Scan for the cell matching the given text and deliver its (x, y) coordinate at center. 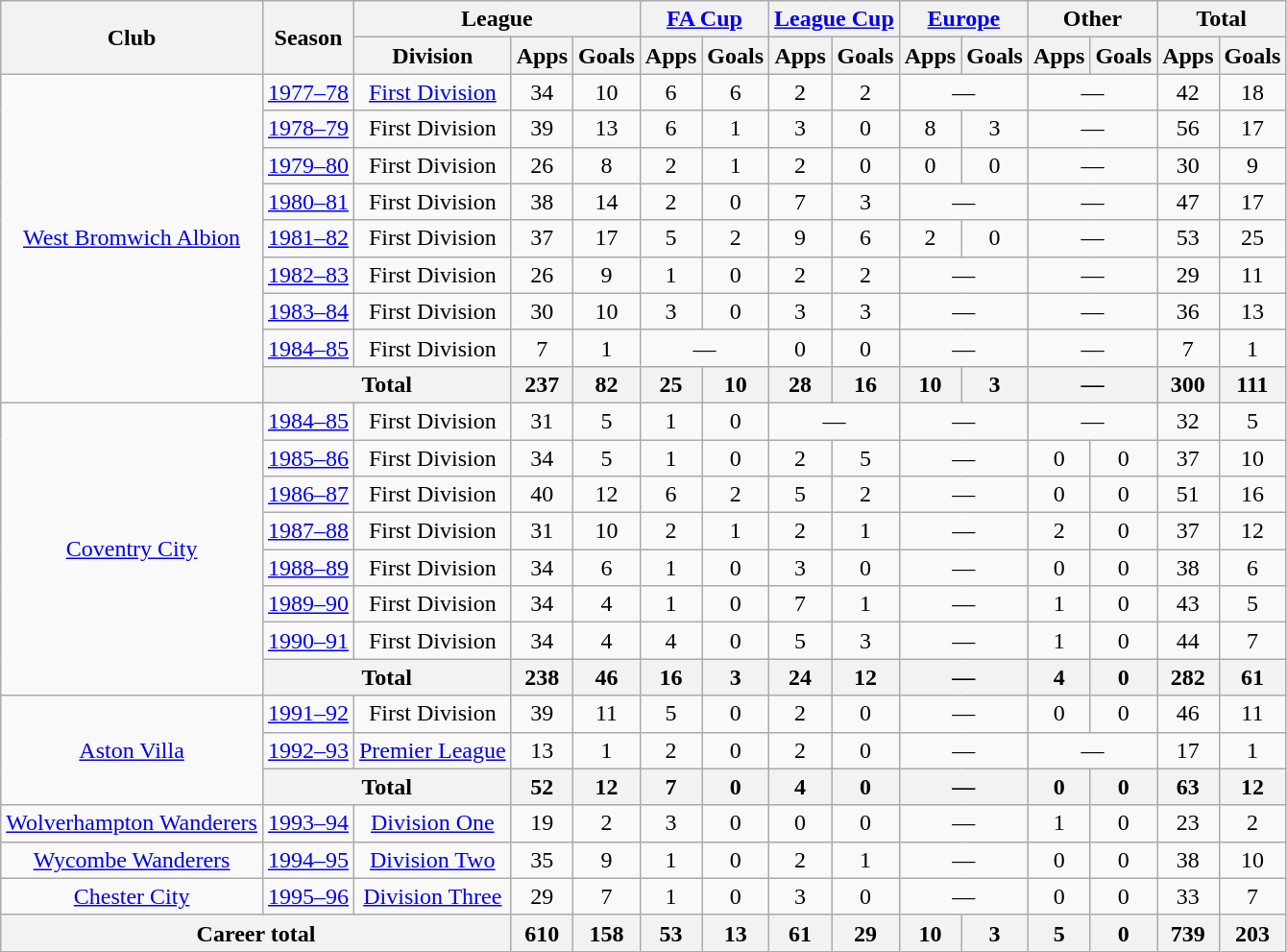
28 (801, 384)
42 (1188, 92)
610 (542, 933)
Other (1092, 19)
Division Two (432, 860)
1983–84 (307, 311)
Club (133, 37)
Aston Villa (133, 750)
43 (1188, 604)
51 (1188, 495)
24 (801, 677)
Chester City (133, 896)
1993–94 (307, 823)
1979–80 (307, 165)
1977–78 (307, 92)
1978–79 (307, 129)
158 (607, 933)
1982–83 (307, 275)
West Bromwich Albion (133, 238)
47 (1188, 202)
FA Cup (704, 19)
1985–86 (307, 458)
Division One (432, 823)
1980–81 (307, 202)
63 (1188, 787)
1989–90 (307, 604)
52 (542, 787)
League (497, 19)
44 (1188, 641)
1981–82 (307, 238)
36 (1188, 311)
739 (1188, 933)
Season (307, 37)
23 (1188, 823)
111 (1252, 384)
35 (542, 860)
282 (1188, 677)
14 (607, 202)
33 (1188, 896)
Division (432, 56)
40 (542, 495)
Wolverhampton Wanderers (133, 823)
Career total (255, 933)
1992–93 (307, 750)
1991–92 (307, 714)
1987–88 (307, 531)
Wycombe Wanderers (133, 860)
Division Three (432, 896)
1990–91 (307, 641)
Premier League (432, 750)
300 (1188, 384)
19 (542, 823)
League Cup (835, 19)
Coventry City (133, 549)
203 (1252, 933)
18 (1252, 92)
1994–95 (307, 860)
1995–96 (307, 896)
237 (542, 384)
32 (1188, 421)
56 (1188, 129)
Europe (963, 19)
82 (607, 384)
1986–87 (307, 495)
238 (542, 677)
1988–89 (307, 568)
